Find where the given text appears and provide that cell's center as [X, Y] coordinate. 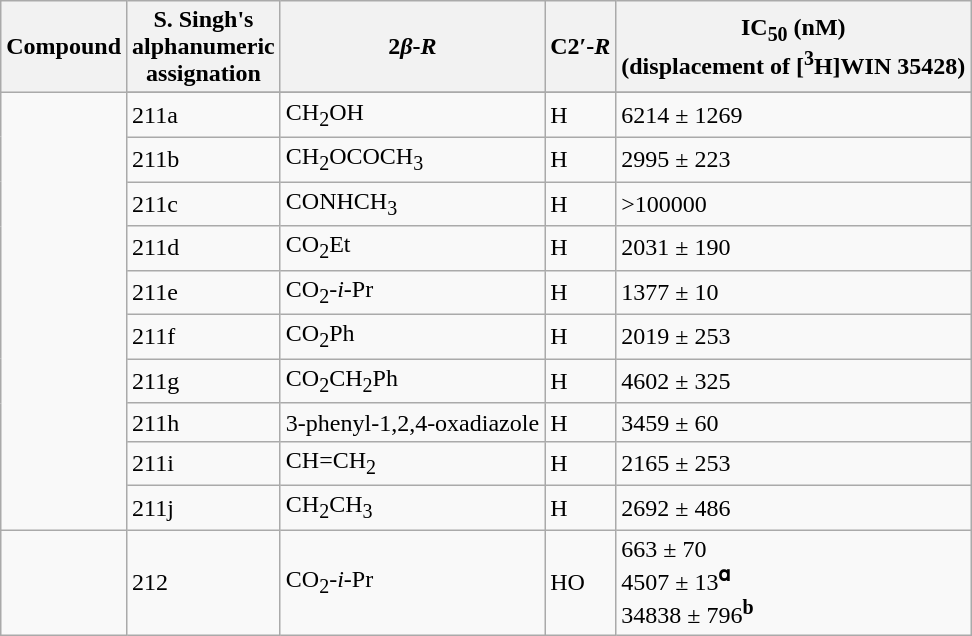
CH2OH [412, 115]
CH2CH3 [412, 508]
2692 ± 486 [794, 508]
S. Singh'salphanumericassignation [204, 47]
211d [204, 248]
663 ± 704507 ± 13ɑ34838 ± 796b [794, 582]
2165 ± 253 [794, 463]
6214 ± 1269 [794, 115]
211c [204, 204]
211b [204, 159]
2995 ± 223 [794, 159]
2031 ± 190 [794, 248]
4602 ± 325 [794, 381]
212 [204, 582]
CO2Ph [412, 337]
211g [204, 381]
2019 ± 253 [794, 337]
211j [204, 508]
HO [580, 582]
C2′-R [580, 47]
CONHCH3 [412, 204]
2β-R [412, 47]
1377 ± 10 [794, 292]
CO2CH2Ph [412, 381]
3459 ± 60 [794, 422]
211i [204, 463]
3-phenyl-1,2,4-oxadiazole [412, 422]
211f [204, 337]
CH2OCOCH3 [412, 159]
Compound [64, 47]
211e [204, 292]
>100000 [794, 204]
211a [204, 115]
CO2Et [412, 248]
211h [204, 422]
CH=CH2 [412, 463]
IC50 (nM)(displacement of [3H]WIN 35428) [794, 47]
